Return the (x, y) coordinate for the center point of the cell that contains the specified text.  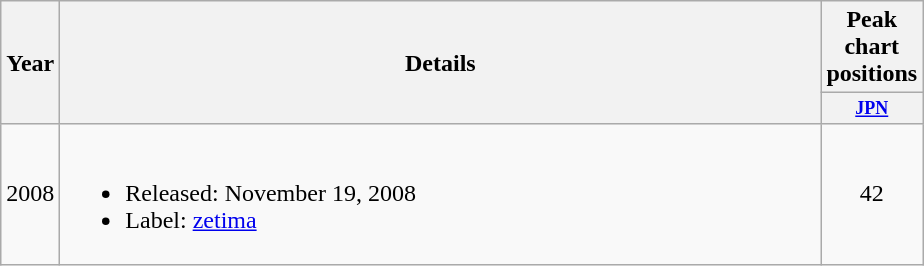
42 (872, 194)
Released: November 19, 2008Label: zetima (440, 194)
Details (440, 62)
Year (30, 62)
2008 (30, 194)
JPN (872, 108)
Peak chart positions (872, 47)
